Extract the [x, y] coordinate from the center of the cell holding the provided text.  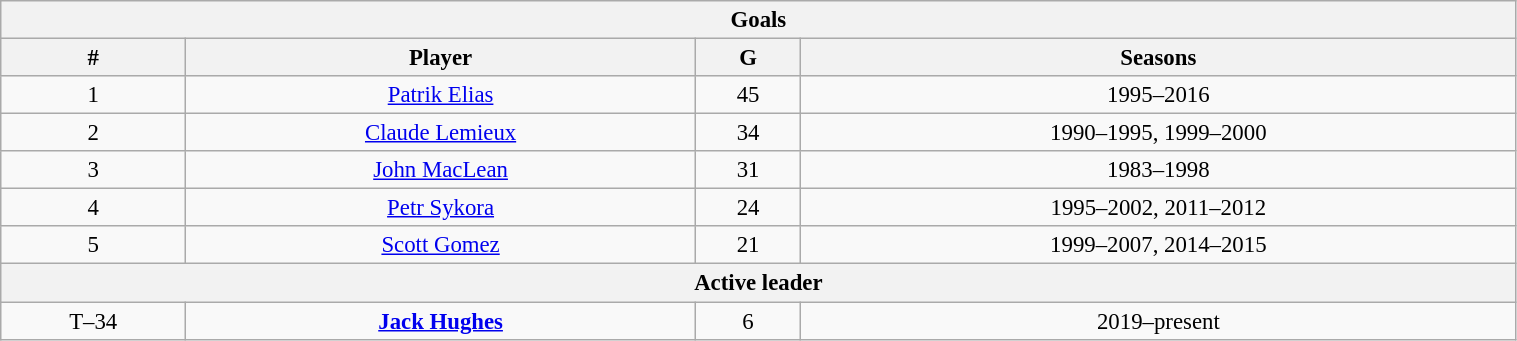
Petr Sykora [441, 208]
# [94, 58]
Seasons [1158, 58]
Claude Lemieux [441, 133]
31 [748, 170]
1995–2016 [1158, 95]
Player [441, 58]
6 [748, 321]
5 [94, 245]
1995–2002, 2011–2012 [1158, 208]
Scott Gomez [441, 245]
2019–present [1158, 321]
Jack Hughes [441, 321]
3 [94, 170]
1 [94, 95]
2 [94, 133]
34 [748, 133]
G [748, 58]
John MacLean [441, 170]
1983–1998 [1158, 170]
21 [748, 245]
Active leader [758, 283]
24 [748, 208]
T–34 [94, 321]
Patrik Elias [441, 95]
Goals [758, 20]
1999–2007, 2014–2015 [1158, 245]
45 [748, 95]
4 [94, 208]
1990–1995, 1999–2000 [1158, 133]
